Return [X, Y] of the center of cell containing provided text 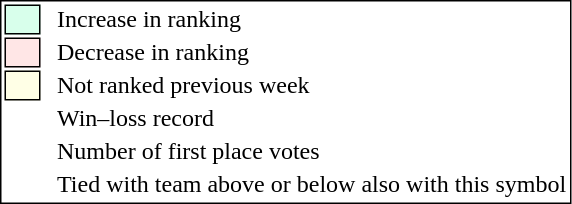
Win–loss record [312, 119]
Not ranked previous week [312, 85]
Decrease in ranking [312, 53]
Tied with team above or below also with this symbol [312, 185]
Increase in ranking [312, 19]
Number of first place votes [312, 151]
